Return the [X, Y] coordinate for the center point of the cell that contains the specified text.  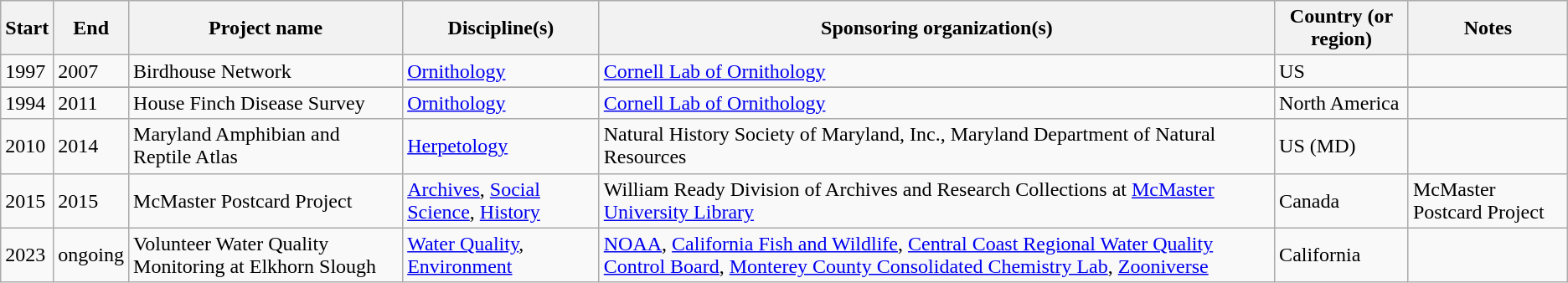
Sponsoring organization(s) [936, 28]
Volunteer Water Quality Monitoring at Elkhorn Slough [266, 255]
2023 [27, 255]
ongoing [91, 255]
Start [27, 28]
US (MD) [1342, 146]
NOAA, California Fish and Wildlife, Central Coast Regional Water Quality Control Board, Monterey County Consolidated Chemistry Lab, Zooniverse [936, 255]
End [91, 28]
Canada [1342, 201]
Notes [1488, 28]
1997 [27, 71]
California [1342, 255]
2007 [91, 71]
US [1342, 71]
2011 [91, 103]
Archives, Social Science, History [501, 201]
House Finch Disease Survey [266, 103]
2014 [91, 146]
Country (or region) [1342, 28]
2010 [27, 146]
Water Quality, Environment [501, 255]
North America [1342, 103]
Maryland Amphibian and Reptile Atlas [266, 146]
Project name [266, 28]
William Ready Division of Archives and Research Collections at McMaster University Library [936, 201]
1994 [27, 103]
Discipline(s) [501, 28]
Birdhouse Network [266, 71]
Natural History Society of Maryland, Inc., Maryland Department of Natural Resources [936, 146]
Herpetology [501, 146]
